Extract the [x, y] coordinate from the center of the cell holding the provided text.  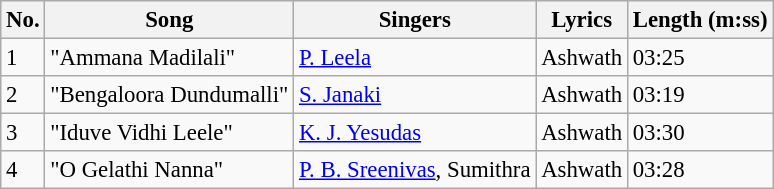
S. Janaki [415, 95]
03:19 [700, 95]
Singers [415, 20]
1 [23, 58]
"O Gelathi Nanna" [170, 170]
Lyrics [582, 20]
Song [170, 20]
2 [23, 95]
Length (m:ss) [700, 20]
3 [23, 133]
4 [23, 170]
K. J. Yesudas [415, 133]
P. B. Sreenivas, Sumithra [415, 170]
03:25 [700, 58]
03:28 [700, 170]
"Ammana Madilali" [170, 58]
03:30 [700, 133]
"Iduve Vidhi Leele" [170, 133]
P. Leela [415, 58]
"Bengaloora Dundumalli" [170, 95]
No. [23, 20]
